Pinpoint the cell where the given text exists, returning its (x, y) midpoint coordinate. 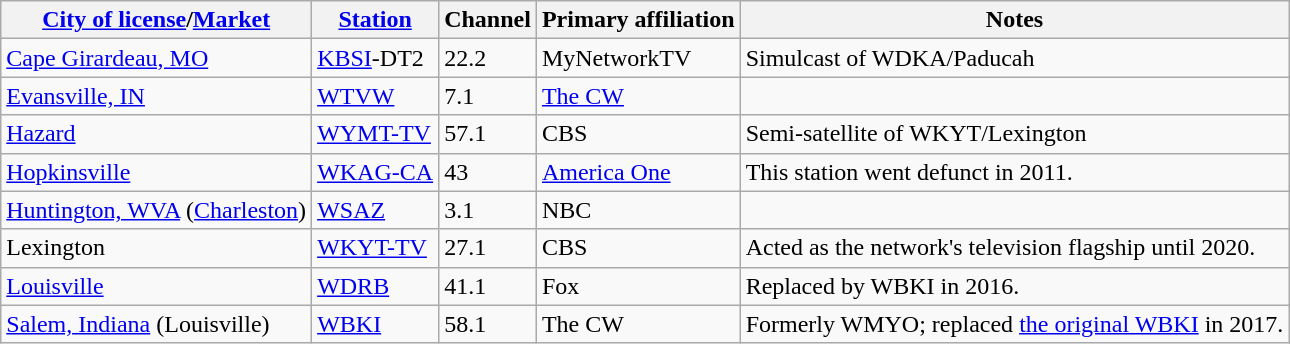
This station went defunct in 2011. (1014, 172)
WYMT-TV (376, 134)
27.1 (488, 248)
Replaced by WBKI in 2016. (1014, 286)
Louisville (156, 286)
WKYT-TV (376, 248)
Evansville, IN (156, 96)
NBC (638, 210)
WDRB (376, 286)
Hopkinsville (156, 172)
3.1 (488, 210)
Hazard (156, 134)
MyNetworkTV (638, 58)
43 (488, 172)
22.2 (488, 58)
Notes (1014, 20)
Primary affiliation (638, 20)
Semi-satellite of WKYT/Lexington (1014, 134)
WSAZ (376, 210)
Huntington, WVA (Charleston) (156, 210)
WTVW (376, 96)
Formerly WMYO; replaced the original WBKI in 2017. (1014, 324)
America One (638, 172)
Salem, Indiana (Louisville) (156, 324)
Fox (638, 286)
City of license/Market (156, 20)
7.1 (488, 96)
Simulcast of WDKA/Paducah (1014, 58)
58.1 (488, 324)
Station (376, 20)
Acted as the network's television flagship until 2020. (1014, 248)
41.1 (488, 286)
57.1 (488, 134)
WBKI (376, 324)
Lexington (156, 248)
WKAG-CA (376, 172)
KBSI-DT2 (376, 58)
Cape Girardeau, MO (156, 58)
Channel (488, 20)
